Identify which cell holds the provided text, then report its [x, y] central coordinate. 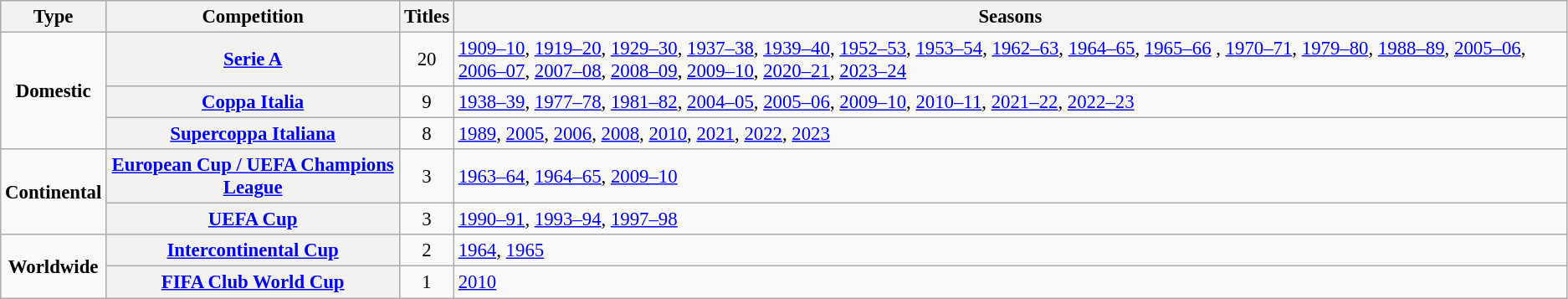
Titles [427, 17]
1964, 1965 [1010, 250]
European Cup / UEFA Champions League [253, 176]
Intercontinental Cup [253, 250]
Continental [54, 192]
1 [427, 282]
Worldwide [54, 266]
Supercoppa Italiana [253, 134]
1990–91, 1993–94, 1997–98 [1010, 219]
2 [427, 250]
2010 [1010, 282]
Type [54, 17]
8 [427, 134]
Competition [253, 17]
9 [427, 102]
20 [427, 60]
Seasons [1010, 17]
FIFA Club World Cup [253, 282]
1989, 2005, 2006, 2008, 2010, 2021, 2022, 2023 [1010, 134]
Domestic [54, 91]
1938–39, 1977–78, 1981–82, 2004–05, 2005–06, 2009–10, 2010–11, 2021–22, 2022–23 [1010, 102]
Serie A [253, 60]
Coppa Italia [253, 102]
1963–64, 1964–65, 2009–10 [1010, 176]
UEFA Cup [253, 219]
